For the text-containing cell, return its midpoint in (X, Y) coordinate format. 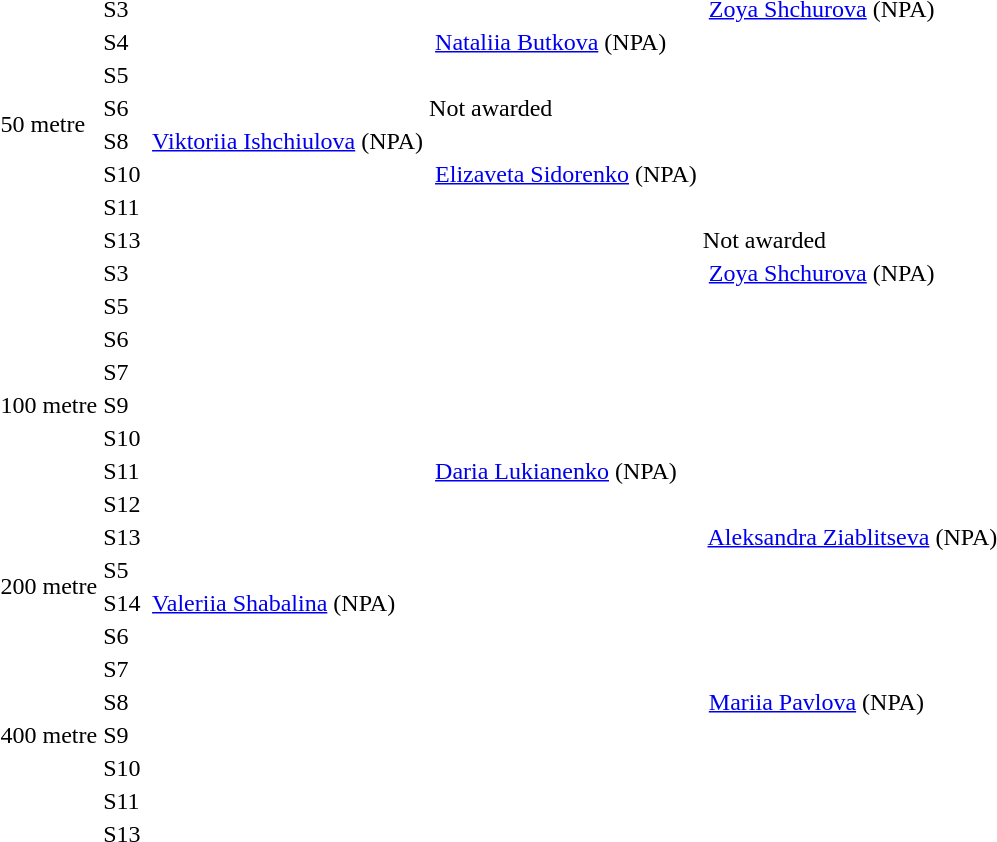
S12 (122, 504)
Nataliia Butkova (NPA) (564, 42)
Elizaveta Sidorenko (NPA) (564, 174)
S4 (122, 42)
Not awarded (564, 108)
Viktoriia Ishchiulova (NPA) (285, 141)
S3 (122, 273)
Valeriia Shabalina (NPA) (285, 603)
Daria Lukianenko (NPA) (564, 471)
S14 (122, 603)
